Return the [X, Y] coordinate for the center point of the cell that contains the specified text.  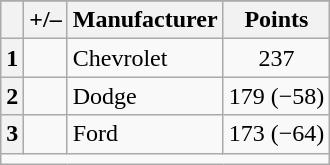
+/– [46, 20]
1 [12, 58]
173 (−64) [276, 134]
3 [12, 134]
2 [12, 96]
Points [276, 20]
Ford [145, 134]
Manufacturer [145, 20]
237 [276, 58]
Dodge [145, 96]
Chevrolet [145, 58]
179 (−58) [276, 96]
